Detect which cell encompasses the target text, then output its [x, y] center coordinate. 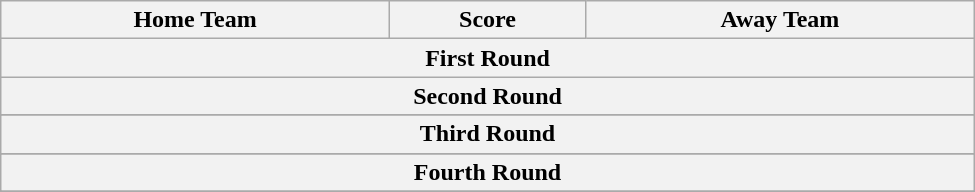
Fourth Round [488, 172]
Second Round [488, 96]
Home Team [196, 20]
First Round [488, 58]
Away Team [780, 20]
Score [487, 20]
Third Round [488, 134]
